Output the (X, Y) coordinate of the center of the cell containing the given text.  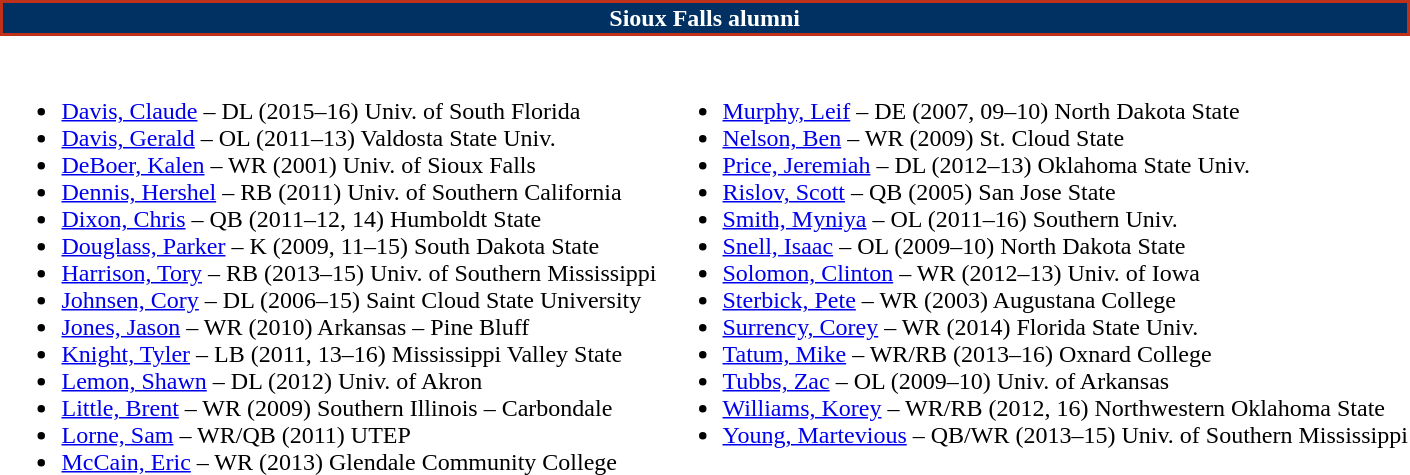
Sioux Falls alumni (704, 18)
